Return [X, Y] of the center of cell containing provided text 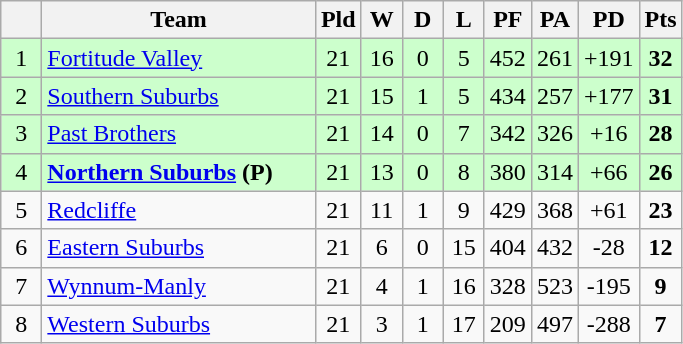
+191 [608, 58]
257 [554, 96]
26 [660, 172]
Team [179, 20]
497 [554, 324]
32 [660, 58]
17 [464, 324]
328 [508, 286]
-195 [608, 286]
PA [554, 20]
PD [608, 20]
342 [508, 134]
432 [554, 248]
L [464, 20]
+66 [608, 172]
Wynnum-Manly [179, 286]
-288 [608, 324]
13 [382, 172]
380 [508, 172]
Eastern Suburbs [179, 248]
-28 [608, 248]
28 [660, 134]
W [382, 20]
+177 [608, 96]
D [422, 20]
12 [660, 248]
209 [508, 324]
PF [508, 20]
Past Brothers [179, 134]
452 [508, 58]
Fortitude Valley [179, 58]
11 [382, 210]
+16 [608, 134]
Pts [660, 20]
Redcliffe [179, 210]
23 [660, 210]
+61 [608, 210]
429 [508, 210]
Pld [338, 20]
14 [382, 134]
261 [554, 58]
Western Suburbs [179, 324]
Southern Suburbs [179, 96]
404 [508, 248]
434 [508, 96]
Northern Suburbs (P) [179, 172]
326 [554, 134]
2 [22, 96]
368 [554, 210]
314 [554, 172]
31 [660, 96]
523 [554, 286]
